Extract the (x, y) coordinate from the center of the cell holding the provided text.  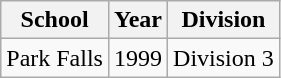
Division 3 (224, 58)
School (55, 20)
Park Falls (55, 58)
Division (224, 20)
1999 (138, 58)
Year (138, 20)
